Locate the cell with the specified text and output its (X, Y) center coordinate. 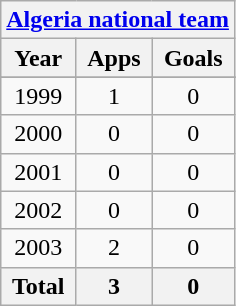
2000 (38, 134)
2001 (38, 172)
Year (38, 58)
Algeria national team (118, 20)
Goals (193, 58)
2003 (38, 248)
2002 (38, 210)
1 (114, 96)
Apps (114, 58)
2 (114, 248)
1999 (38, 96)
Total (38, 286)
3 (114, 286)
